Extract the [x, y] coordinate from the center of the cell holding the provided text.  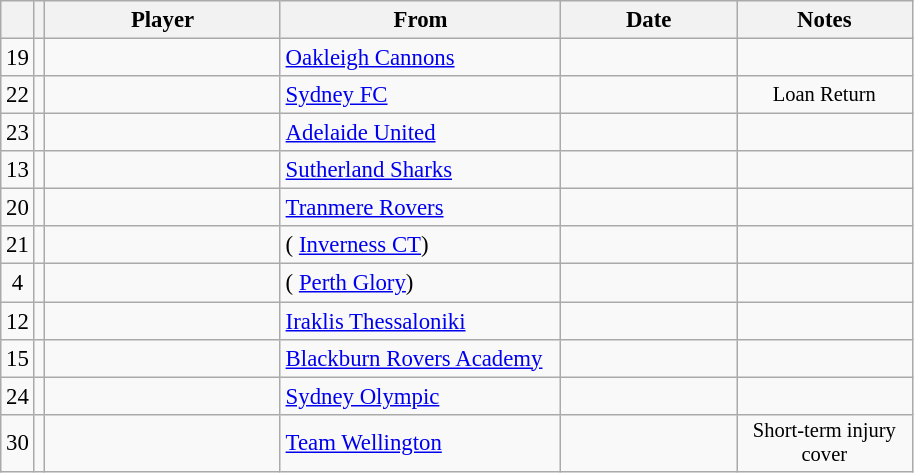
Date [649, 20]
15 [18, 358]
22 [18, 95]
24 [18, 396]
Sydney FC [420, 95]
Loan Return [824, 95]
Player [163, 20]
Sydney Olympic [420, 396]
Blackburn Rovers Academy [420, 358]
From [420, 20]
( Perth Glory) [420, 283]
( Inverness CT) [420, 245]
Iraklis Thessaloniki [420, 321]
Oakleigh Cannons [420, 58]
12 [18, 321]
Sutherland Sharks [420, 170]
Tranmere Rovers [420, 208]
20 [18, 208]
19 [18, 58]
Notes [824, 20]
Short-term injury cover [824, 443]
Team Wellington [420, 443]
13 [18, 170]
30 [18, 443]
4 [18, 283]
21 [18, 245]
23 [18, 133]
Adelaide United [420, 133]
